Return [x, y] of the center of cell containing provided text 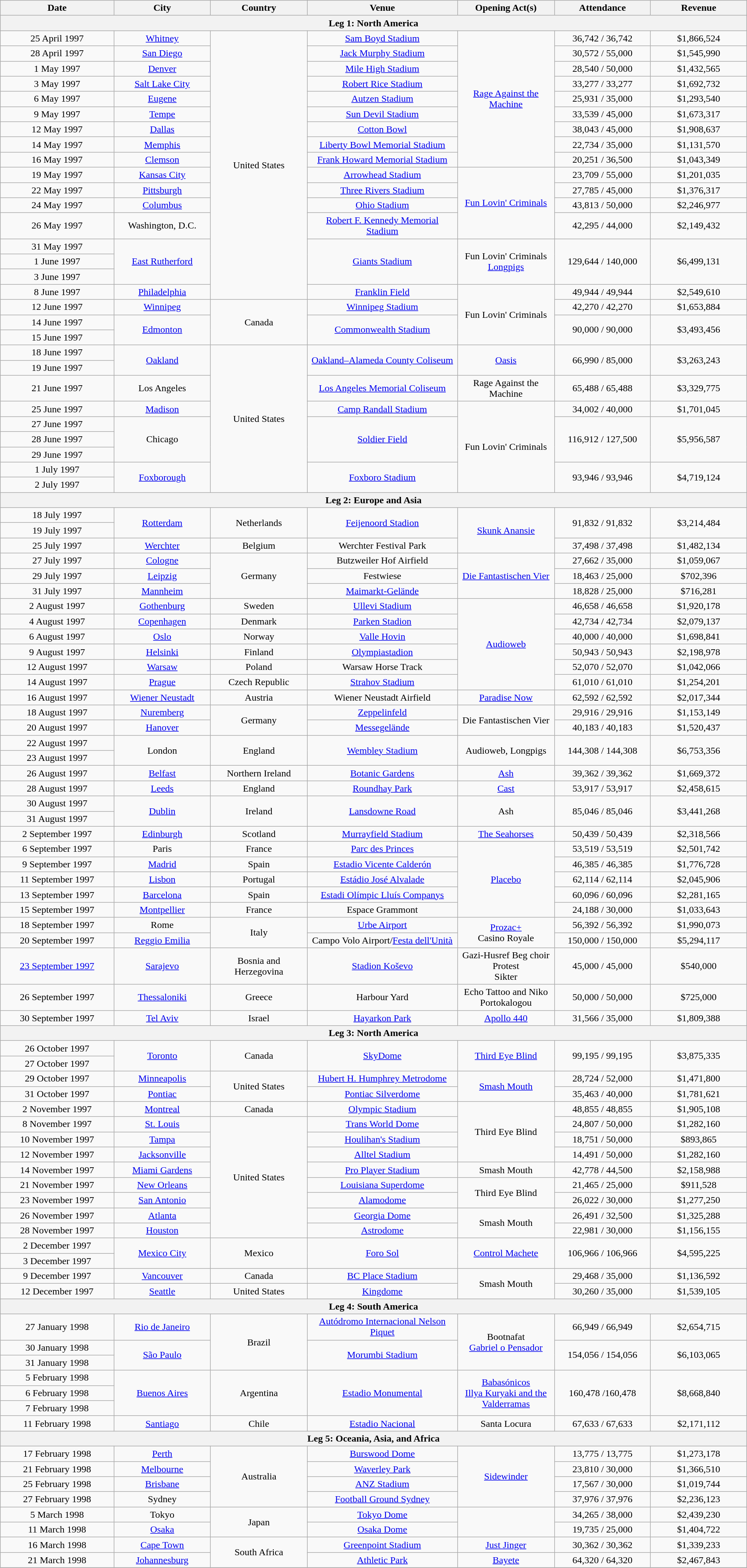
Athletic Park [382, 1560]
144,308 / 144,308 [603, 751]
$702,396 [698, 576]
Football Ground Sydney [382, 1499]
Stadion Koševo [382, 966]
24,188 / 30,000 [603, 910]
Gothenburg [162, 606]
2 November 1997 [57, 1109]
Tokyo [162, 1515]
Apollo 440 [506, 1018]
Houston [162, 1231]
25,931 / 35,000 [603, 99]
12 August 1997 [57, 667]
6 February 1998 [57, 1393]
Arrowhead Stadium [382, 175]
$2,318,566 [698, 834]
Cologne [162, 561]
$5,956,587 [698, 439]
$1,990,073 [698, 925]
17 February 1998 [57, 1454]
19 May 1997 [57, 175]
21 November 1997 [57, 1185]
29,468 / 35,000 [603, 1276]
Leipzig [162, 576]
50,000 / 50,000 [603, 998]
Foxborough [162, 477]
Santiago [162, 1423]
$1,471,800 [698, 1079]
42,734 / 42,734 [603, 621]
42,295 / 44,000 [603, 226]
Columbus [162, 205]
154,056 / 154,056 [603, 1355]
Winnipeg Stadium [382, 307]
Astrodome [382, 1231]
Botanic Gardens [382, 773]
Revenue [698, 8]
Leg 5: Oceania, Asia, and Africa [373, 1438]
$2,198,978 [698, 652]
Soldier Field [382, 439]
18 August 1997 [57, 713]
$1,136,592 [698, 1276]
Kansas City [162, 175]
85,046 / 85,046 [603, 811]
Fun Lovin' CriminalsLongpigs [506, 262]
Montpellier [162, 910]
$1,043,349 [698, 160]
$1,809,388 [698, 1018]
Rome [162, 925]
25 April 1997 [57, 38]
$2,171,112 [698, 1423]
Chile [259, 1423]
$3,875,335 [698, 1056]
Estádio José Alvalade [382, 879]
Tempe [162, 114]
27 February 1998 [57, 1499]
13 September 1997 [57, 894]
Miami Gardens [162, 1170]
65,488 / 65,488 [603, 388]
$2,501,742 [698, 849]
16 August 1997 [57, 697]
Thessaloniki [162, 998]
27 October 1997 [57, 1064]
Liberty Bowl Memorial Stadium [382, 144]
12 May 1997 [57, 129]
$3,263,243 [698, 360]
150,000 / 150,000 [603, 940]
22,981 / 30,000 [603, 1231]
$1,673,317 [698, 114]
Pro Player Stadium [382, 1170]
6 August 1997 [57, 636]
Three Rivers Stadium [382, 190]
$1,376,317 [698, 190]
Oakland–Alameda County Coliseum [382, 360]
Dallas [162, 129]
$2,654,715 [698, 1327]
99,195 / 99,195 [603, 1056]
11 September 1997 [57, 879]
Chicago [162, 439]
28,724 / 52,000 [603, 1079]
Oasis [506, 360]
$1,156,155 [698, 1231]
Toronto [162, 1056]
$6,753,356 [698, 751]
24 May 1997 [57, 205]
Osaka Dome [382, 1530]
BC Place Stadium [382, 1276]
San Antonio [162, 1200]
$1,033,643 [698, 910]
Burswood Dome [382, 1454]
Austria [259, 697]
30 January 1998 [57, 1347]
$3,441,268 [698, 811]
Australia [259, 1476]
26 May 1997 [57, 226]
$6,103,065 [698, 1355]
Greenpoint Stadium [382, 1545]
Israel [259, 1018]
Sam Boyd Stadium [382, 38]
Tampa [162, 1139]
$1,776,728 [698, 864]
24,807 / 50,000 [603, 1124]
34,265 / 38,000 [603, 1515]
23 August 1997 [57, 758]
Warsaw Horse Track [382, 667]
Brisbane [162, 1484]
Country [259, 8]
Feijenoord Stadion [382, 523]
$725,000 [698, 998]
1 July 1997 [57, 470]
Clemson [162, 160]
9 December 1997 [57, 1276]
Butzweiler Hof Airfield [382, 561]
Seattle [162, 1291]
$2,549,610 [698, 292]
35,463 / 40,000 [603, 1094]
Audioweb [506, 644]
Santa Locura [506, 1423]
26 August 1997 [57, 773]
10 November 1997 [57, 1139]
33,277 / 33,277 [603, 84]
$716,281 [698, 591]
18,828 / 25,000 [603, 591]
$1,669,372 [698, 773]
Northern Ireland [259, 773]
Georgia Dome [382, 1215]
15 September 1997 [57, 910]
Madison [162, 409]
BootnafatGabriel o Pensador [506, 1342]
21 February 1998 [57, 1469]
26,491 / 32,500 [603, 1215]
67,633 / 67,633 [603, 1423]
22,734 / 35,000 [603, 144]
Oslo [162, 636]
25 February 1998 [57, 1484]
Opening Act(s) [506, 8]
52,070 / 52,070 [603, 667]
Festwiese [382, 576]
18 June 1997 [57, 353]
Memphis [162, 144]
129,644 / 140,000 [603, 262]
Leg 4: South America [373, 1306]
12 June 1997 [57, 307]
25 June 1997 [57, 409]
23 September 1997 [57, 966]
Rio de Janeiro [162, 1327]
9 September 1997 [57, 864]
40,183 / 40,183 [603, 728]
Urbe Airport [382, 925]
Camp Randall Stadium [382, 409]
Echo Tattoo and Niko Portokalogou [506, 998]
20 August 1997 [57, 728]
Prague [162, 682]
29 October 1997 [57, 1079]
45,000 / 45,000 [603, 966]
Osaka [162, 1530]
Minneapolis [162, 1079]
Louisiana Superdome [382, 1185]
Werchter [162, 546]
14 May 1997 [57, 144]
Ullevi Stadium [382, 606]
$1,153,149 [698, 713]
$1,781,621 [698, 1094]
Belfast [162, 773]
$3,214,484 [698, 523]
Placebo [506, 879]
30 September 1997 [57, 1018]
$5,294,117 [698, 940]
49,944 / 49,944 [603, 292]
$3,493,456 [698, 330]
5 March 1998 [57, 1515]
Vancouver [162, 1276]
Autódromo Internacional Nelson Piquet [382, 1327]
Morumbi Stadium [382, 1355]
53,917 / 53,917 [603, 788]
$893,865 [698, 1139]
$1,545,990 [698, 53]
Skunk Anansie [506, 530]
Bosnia and Herzegovina [259, 966]
Sydney [162, 1499]
12 December 1997 [57, 1291]
Finland [259, 652]
Estadio Vicente Calderón [382, 864]
39,362 / 39,362 [603, 773]
$1,920,178 [698, 606]
Ohio Stadium [382, 205]
28 April 1997 [57, 53]
Jack Murphy Stadium [382, 53]
$1,059,067 [698, 561]
$2,439,230 [698, 1515]
Leg 3: North America [373, 1033]
$1,653,884 [698, 307]
$1,905,108 [698, 1109]
Helsinki [162, 652]
48,855 / 48,855 [603, 1109]
8 June 1997 [57, 292]
31 July 1997 [57, 591]
Hanover [162, 728]
28 November 1997 [57, 1231]
13,775 / 13,775 [603, 1454]
$1,325,288 [698, 1215]
160,478 /160,478 [603, 1393]
27 June 1997 [57, 424]
Frank Howard Memorial Stadium [382, 160]
60,096 / 60,096 [603, 894]
$1,366,510 [698, 1469]
31 May 1997 [57, 246]
Pontiac Silverdome [382, 1094]
$911,528 [698, 1185]
Leg 1: North America [373, 23]
2 December 1997 [57, 1246]
66,990 / 85,000 [603, 360]
14 November 1997 [57, 1170]
Wiener Neustadt Airfield [382, 697]
26 September 1997 [57, 998]
Nuremberg [162, 713]
Olympic Stadium [382, 1109]
$2,281,165 [698, 894]
$3,329,775 [698, 388]
$1,277,250 [698, 1200]
Sarajevo [162, 966]
Foro Sol [382, 1253]
Brazil [259, 1342]
Foxboro Stadium [382, 477]
Buenos Aires [162, 1393]
Montreal [162, 1109]
San Diego [162, 53]
19 July 1997 [57, 530]
9 August 1997 [57, 652]
62,592 / 62,592 [603, 697]
11 February 1998 [57, 1423]
93,946 / 93,946 [603, 477]
Werchter Festival Park [382, 546]
Tel Aviv [162, 1018]
22 August 1997 [57, 743]
Franklin Field [382, 292]
BabasónicosIllya Kuryaki and the Valderramas [506, 1393]
Zeppelinfeld [382, 713]
Waverley Park [382, 1469]
34,002 / 40,000 [603, 409]
Murrayfield Stadium [382, 834]
27,662 / 35,000 [603, 561]
$1,908,637 [698, 129]
27 July 1997 [57, 561]
Paradise Now [506, 697]
Jacksonville [162, 1154]
St. Louis [162, 1124]
New Orleans [162, 1185]
Date [57, 8]
Mexico [259, 1253]
30,572 / 55,000 [603, 53]
21 March 1998 [57, 1560]
27,785 / 45,000 [603, 190]
3 May 1997 [57, 84]
$2,458,615 [698, 788]
37,976 / 37,976 [603, 1499]
Estadi Olímpic Lluís Companys [382, 894]
East Rutherford [162, 262]
3 June 1997 [57, 277]
Oakland [162, 360]
Madrid [162, 864]
50,439 / 50,439 [603, 834]
$2,045,906 [698, 879]
$2,236,123 [698, 1499]
Gazi-Husref Beg choirProtestSikter [506, 966]
53,519 / 53,519 [603, 849]
30 August 1997 [57, 804]
Washington, D.C. [162, 226]
Atlanta [162, 1215]
5 February 1998 [57, 1378]
$1,701,045 [698, 409]
116,912 / 127,500 [603, 439]
62,114 / 62,114 [603, 879]
Attendance [603, 8]
28 June 1997 [57, 439]
Lisbon [162, 879]
Melbourne [162, 1469]
17,567 / 30,000 [603, 1484]
Campo Volo Airport/Festa dell'Unità [382, 940]
City [162, 8]
29 June 1997 [57, 454]
14,491 / 50,000 [603, 1154]
28,540 / 50,000 [603, 69]
Mexico City [162, 1253]
Giants Stadium [382, 262]
Dublin [162, 811]
Whitney [162, 38]
São Paulo [162, 1355]
Reggio Emilia [162, 940]
$1,019,744 [698, 1484]
Mile High Stadium [382, 69]
$1,273,178 [698, 1454]
$540,000 [698, 966]
Netherlands [259, 523]
12 November 1997 [57, 1154]
$1,520,437 [698, 728]
38,043 / 45,000 [603, 129]
29,916 / 29,916 [603, 713]
Edinburgh [162, 834]
$6,499,131 [698, 262]
Harbour Yard [382, 998]
Alltel Stadium [382, 1154]
The Seahorses [506, 834]
Commonwealth Stadium [382, 330]
21,465 / 25,000 [603, 1185]
Hubert H. Humphrey Metrodome [382, 1079]
Sun Devil Stadium [382, 114]
64,320 / 64,320 [603, 1560]
23,709 / 55,000 [603, 175]
Just Jinger [506, 1545]
37,498 / 37,498 [603, 546]
42,270 / 42,270 [603, 307]
Pontiac [162, 1094]
26 November 1997 [57, 1215]
1 May 1997 [57, 69]
Mannheim [162, 591]
26,022 / 30,000 [603, 1200]
16 May 1997 [57, 160]
Wembley Stadium [382, 751]
26 October 1997 [57, 1048]
Edmonton [162, 330]
$2,467,843 [698, 1560]
Scotland [259, 834]
31 October 1997 [57, 1094]
Audioweb, Longpigs [506, 751]
20 September 1997 [57, 940]
42,778 / 44,500 [603, 1170]
Greece [259, 998]
23,810 / 30,000 [603, 1469]
Parc des Princes [382, 849]
22 May 1997 [57, 190]
Messegelände [382, 728]
Leg 2: Europe and Asia [373, 500]
31 January 1998 [57, 1363]
Rotterdam [162, 523]
$1,432,565 [698, 69]
Robert F. Kennedy Memorial Stadium [382, 226]
Paris [162, 849]
Estadio Monumental [382, 1393]
23 November 1997 [57, 1200]
31 August 1997 [57, 819]
Barcelona [162, 894]
$1,866,524 [698, 38]
Wiener Neustadt [162, 697]
14 August 1997 [57, 682]
Portugal [259, 879]
6 September 1997 [57, 849]
46,385 / 46,385 [603, 864]
14 June 1997 [57, 322]
50,943 / 50,943 [603, 652]
20,251 / 36,500 [603, 160]
Parken Stadion [382, 621]
Cotton Bowl [382, 129]
Cape Town [162, 1545]
$1,539,105 [698, 1291]
$1,692,732 [698, 84]
Ireland [259, 811]
Olympiastadion [382, 652]
Prozac+Casino Royale [506, 932]
33,539 / 45,000 [603, 114]
91,832 / 91,832 [603, 523]
Sweden [259, 606]
15 June 1997 [57, 337]
Robert Rice Stadium [382, 84]
Sidewinder [506, 1476]
$2,079,137 [698, 621]
Czech Republic [259, 682]
$1,339,233 [698, 1545]
2 July 1997 [57, 485]
$1,042,066 [698, 667]
Hayarkon Park [382, 1018]
25 July 1997 [57, 546]
43,813 / 50,000 [603, 205]
Norway [259, 636]
30,362 / 30,362 [603, 1545]
Italy [259, 932]
Perth [162, 1454]
Kingdome [382, 1291]
Maimarkt-Gelände [382, 591]
8 November 1997 [57, 1124]
Bayete [506, 1560]
18 July 1997 [57, 515]
3 December 1997 [57, 1261]
11 March 1998 [57, 1530]
31,566 / 35,000 [603, 1018]
Eugene [162, 99]
Copenhagen [162, 621]
19,735 / 25,000 [603, 1530]
$8,668,840 [698, 1393]
2 September 1997 [57, 834]
London [162, 751]
4 August 1997 [57, 621]
16 March 1998 [57, 1545]
18,463 / 25,000 [603, 576]
Autzen Stadium [382, 99]
Alamodome [382, 1200]
7 February 1998 [57, 1408]
$1,698,841 [698, 636]
30,260 / 35,000 [603, 1291]
Denmark [259, 621]
56,392 / 56,392 [603, 925]
$4,719,124 [698, 477]
19 June 1997 [57, 368]
28 August 1997 [57, 788]
40,000 / 40,000 [603, 636]
Pittsburgh [162, 190]
Los Angeles Memorial Coliseum [382, 388]
29 July 1997 [57, 576]
Control Machete [506, 1253]
106,966 / 106,966 [603, 1253]
Venue [382, 8]
$1,482,134 [698, 546]
18,751 / 50,000 [603, 1139]
$1,404,722 [698, 1530]
Houlihan's Stadium [382, 1139]
ANZ Stadium [382, 1484]
$1,293,540 [698, 99]
18 September 1997 [57, 925]
46,658 / 46,658 [603, 606]
9 May 1997 [57, 114]
Los Angeles [162, 388]
Belgium [259, 546]
$2,149,432 [698, 226]
Winnipeg [162, 307]
Philadelphia [162, 292]
1 June 1997 [57, 262]
66,949 / 66,949 [603, 1327]
Warsaw [162, 667]
South Africa [259, 1552]
Lansdowne Road [382, 811]
36,742 / 36,742 [603, 38]
Johannesburg [162, 1560]
$2,017,344 [698, 697]
Estadio Nacional [382, 1423]
SkyDome [382, 1056]
Tokyo Dome [382, 1515]
$1,131,570 [698, 144]
61,010 / 61,010 [603, 682]
Cast [506, 788]
Valle Hovin [382, 636]
2 August 1997 [57, 606]
Japan [259, 1522]
Salt Lake City [162, 84]
Strahov Stadium [382, 682]
Espace Grammont [382, 910]
Poland [259, 667]
27 January 1998 [57, 1327]
$2,246,977 [698, 205]
Roundhay Park [382, 788]
$1,254,201 [698, 682]
21 June 1997 [57, 388]
Argentina [259, 1393]
90,000 / 90,000 [603, 330]
$4,595,225 [698, 1253]
$1,201,035 [698, 175]
6 May 1997 [57, 99]
Denver [162, 69]
$2,158,988 [698, 1170]
Trans World Dome [382, 1124]
Leeds [162, 788]
